Capture the cell that displays the provided text and extract its [x, y] central coordinate. 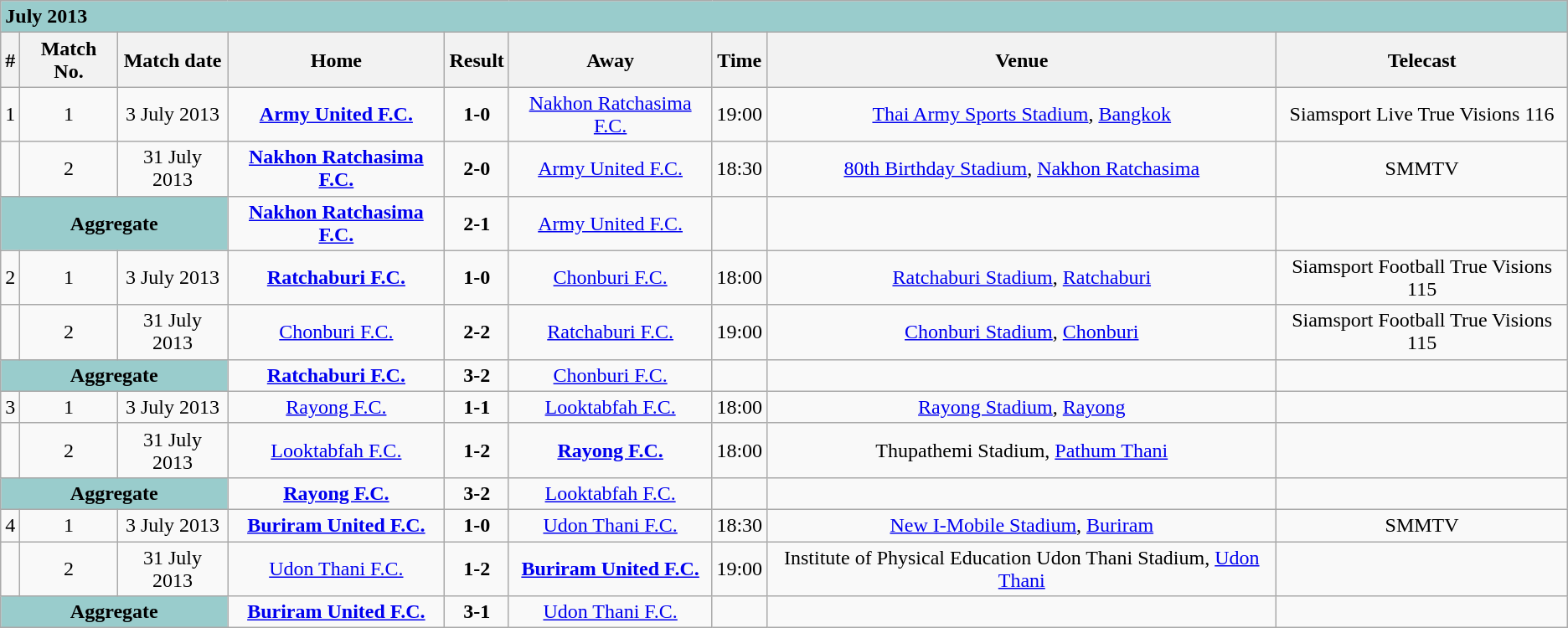
2-0 [477, 169]
Result [477, 60]
Match date [173, 60]
Venue [1022, 60]
# [10, 60]
Home [337, 60]
Telecast [1422, 60]
Away [610, 60]
Rayong Stadium, Rayong [1022, 407]
80th Birthday Stadium, Nakhon Ratchasima [1022, 169]
Thupathemi Stadium, Pathum Thani [1022, 450]
3 [10, 407]
July 2013 [784, 17]
Institute of Physical Education Udon Thani Stadium, Udon Thani [1022, 568]
Siamsport Live True Visions 116 [1422, 114]
Thai Army Sports Stadium, Bangkok [1022, 114]
2-2 [477, 332]
3-1 [477, 612]
Ratchaburi Stadium, Ratchaburi [1022, 278]
New I-Mobile Stadium, Buriram [1022, 525]
Match No. [69, 60]
4 [10, 525]
1-1 [477, 407]
Time [740, 60]
Chonburi Stadium, Chonburi [1022, 332]
2-1 [477, 223]
